Scan for the cell matching the given text and deliver its (X, Y) coordinate at center. 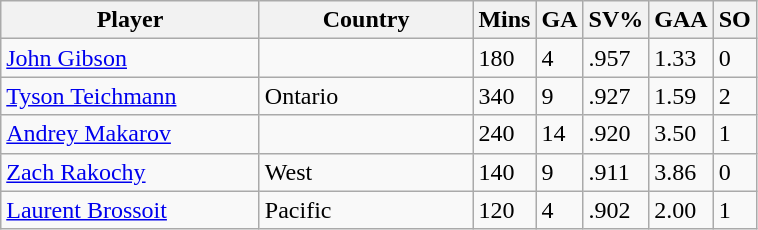
1.59 (681, 96)
14 (560, 134)
Player (130, 20)
SV% (616, 20)
Country (366, 20)
340 (504, 96)
SO (734, 20)
West (366, 172)
.902 (616, 210)
1.33 (681, 58)
GA (560, 20)
120 (504, 210)
.920 (616, 134)
180 (504, 58)
Zach Rakochy (130, 172)
2.00 (681, 210)
.957 (616, 58)
2 (734, 96)
Tyson Teichmann (130, 96)
Ontario (366, 96)
GAA (681, 20)
140 (504, 172)
.927 (616, 96)
Mins (504, 20)
3.50 (681, 134)
Andrey Makarov (130, 134)
Pacific (366, 210)
240 (504, 134)
3.86 (681, 172)
John Gibson (130, 58)
Laurent Brossoit (130, 210)
.911 (616, 172)
